Return the [x, y] coordinate for the center point of the cell that contains the specified text.  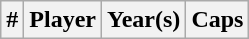
# [12, 20]
Year(s) [144, 20]
Player [63, 20]
Caps [218, 20]
